Pinpoint the cell where the given text exists, returning its (X, Y) midpoint coordinate. 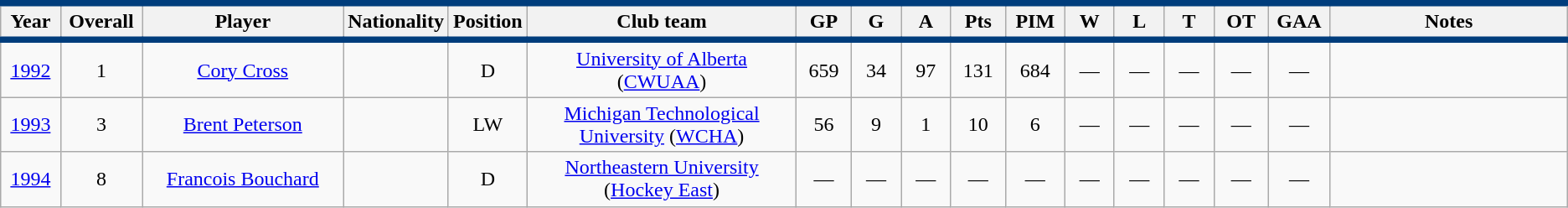
Francois Bouchard (243, 179)
10 (978, 124)
G (876, 22)
Cory Cross (243, 69)
L (1139, 22)
GP (824, 22)
W (1089, 22)
56 (824, 124)
GAA (1299, 22)
Position (487, 22)
OT (1241, 22)
Overall (101, 22)
6 (1035, 124)
8 (101, 179)
97 (926, 69)
131 (978, 69)
659 (824, 69)
34 (876, 69)
Nationality (396, 22)
Northeastern University (Hockey East) (662, 179)
1992 (30, 69)
LW (487, 124)
Michigan Technological University (WCHA) (662, 124)
1993 (30, 124)
9 (876, 124)
Pts (978, 22)
Notes (1449, 22)
T (1189, 22)
3 (101, 124)
A (926, 22)
Player (243, 22)
PIM (1035, 22)
Brent Peterson (243, 124)
684 (1035, 69)
1994 (30, 179)
Year (30, 22)
Club team (662, 22)
University of Alberta (CWUAA) (662, 69)
